Identify which cell holds the provided text, then report its [x, y] central coordinate. 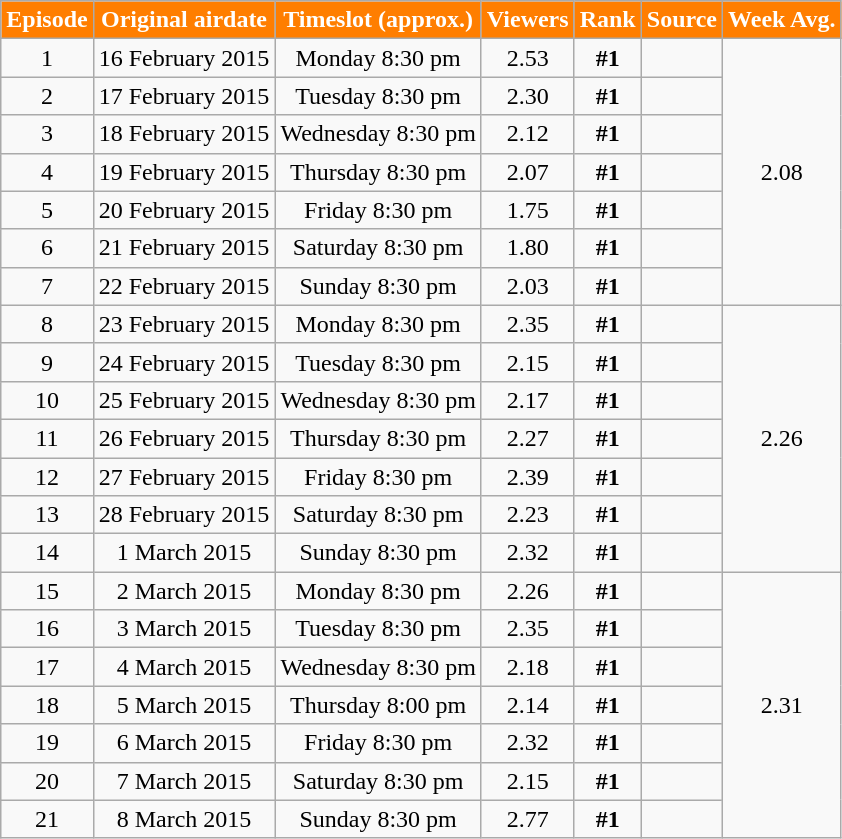
15 [47, 591]
3 [47, 134]
21 February 2015 [184, 248]
27 February 2015 [184, 477]
13 [47, 515]
Episode [47, 20]
7 March 2015 [184, 781]
21 [47, 819]
4 [47, 172]
2 [47, 96]
28 February 2015 [184, 515]
2.31 [782, 705]
2.03 [528, 286]
16 [47, 629]
8 March 2015 [184, 819]
19 February 2015 [184, 172]
23 February 2015 [184, 324]
2.23 [528, 515]
2.77 [528, 819]
3 March 2015 [184, 629]
9 [47, 362]
2.07 [528, 172]
Original airdate [184, 20]
4 March 2015 [184, 667]
25 February 2015 [184, 400]
2.18 [528, 667]
10 [47, 400]
Week Avg. [782, 20]
2.08 [782, 172]
1 [47, 58]
19 [47, 743]
7 [47, 286]
Thursday 8:00 pm [378, 705]
2.14 [528, 705]
2.17 [528, 400]
2.27 [528, 438]
20 February 2015 [184, 210]
12 [47, 477]
5 March 2015 [184, 705]
Viewers [528, 20]
11 [47, 438]
Rank [608, 20]
16 February 2015 [184, 58]
2.53 [528, 58]
6 [47, 248]
Timeslot (approx.) [378, 20]
18 [47, 705]
14 [47, 553]
6 March 2015 [184, 743]
18 February 2015 [184, 134]
2.12 [528, 134]
26 February 2015 [184, 438]
2.30 [528, 96]
24 February 2015 [184, 362]
5 [47, 210]
17 February 2015 [184, 96]
8 [47, 324]
22 February 2015 [184, 286]
1.75 [528, 210]
17 [47, 667]
2 March 2015 [184, 591]
2.39 [528, 477]
Source [682, 20]
1.80 [528, 248]
20 [47, 781]
1 March 2015 [184, 553]
